Capture the cell that displays the provided text and extract its [X, Y] central coordinate. 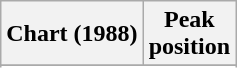
Peakposition [189, 34]
Chart (1988) [72, 34]
